Return [X, Y] of the center of cell containing provided text 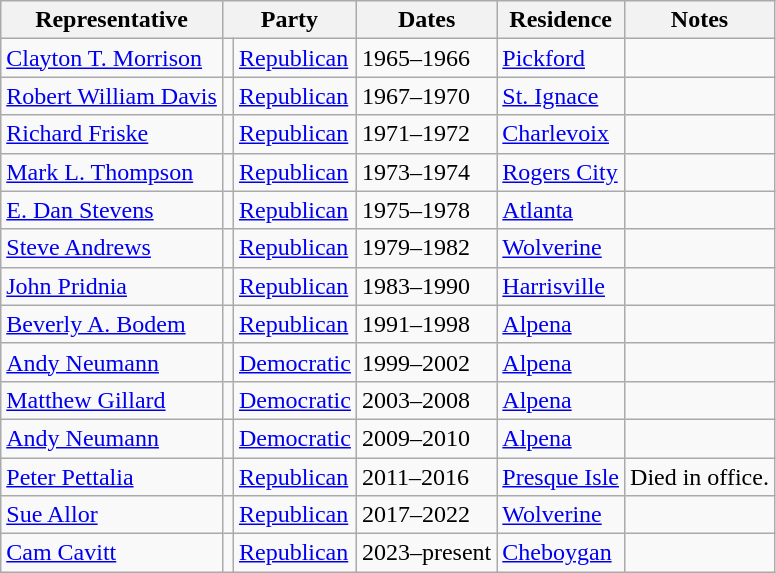
Representative [112, 20]
Died in office. [700, 477]
Steve Andrews [112, 248]
Presque Isle [561, 477]
1975–1978 [426, 210]
1991–1998 [426, 324]
Rogers City [561, 172]
Residence [561, 20]
1965–1966 [426, 58]
Peter Pettalia [112, 477]
Beverly A. Bodem [112, 324]
1999–2002 [426, 362]
Atlanta [561, 210]
Richard Friske [112, 134]
Cheboygan [561, 553]
E. Dan Stevens [112, 210]
Clayton T. Morrison [112, 58]
1973–1974 [426, 172]
2009–2010 [426, 438]
2023–present [426, 553]
Notes [700, 20]
Robert William Davis [112, 96]
Matthew Gillard [112, 400]
2011–2016 [426, 477]
Mark L. Thompson [112, 172]
John Pridnia [112, 286]
Cam Cavitt [112, 553]
Dates [426, 20]
2017–2022 [426, 515]
1967–1970 [426, 96]
1979–1982 [426, 248]
Sue Allor [112, 515]
1971–1972 [426, 134]
Party [289, 20]
Charlevoix [561, 134]
2003–2008 [426, 400]
Pickford [561, 58]
Harrisville [561, 286]
St. Ignace [561, 96]
1983–1990 [426, 286]
